From the cell containing the given text, extract its center point as [x, y] coordinate. 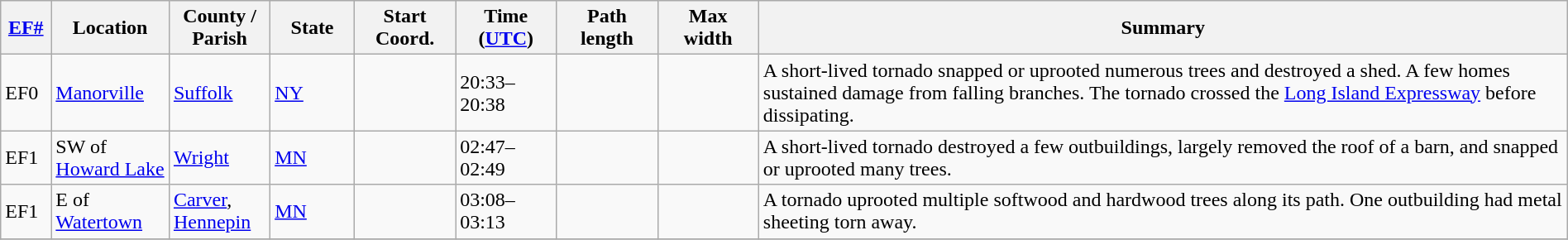
Wright [219, 157]
A tornado uprooted multiple softwood and hardwood trees along its path. One outbuilding had metal sheeting torn away. [1163, 212]
Time (UTC) [506, 28]
02:47–02:49 [506, 157]
20:33–20:38 [506, 93]
Start Coord. [404, 28]
Summary [1163, 28]
County / Parish [219, 28]
Manorville [111, 93]
A short-lived tornado destroyed a few outbuildings, largely removed the roof of a barn, and snapped or uprooted many trees. [1163, 157]
NY [313, 93]
Location [111, 28]
03:08–03:13 [506, 212]
Suffolk [219, 93]
EF# [26, 28]
Path length [607, 28]
SW of Howard Lake [111, 157]
Max width [708, 28]
State [313, 28]
Carver, Hennepin [219, 212]
EF0 [26, 93]
E of Watertown [111, 212]
